Find where the given text appears and provide that cell's center as [X, Y] coordinate. 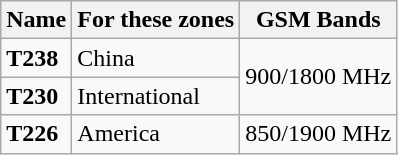
900/1800 MHz [318, 77]
International [156, 96]
For these zones [156, 20]
T230 [36, 96]
Name [36, 20]
T238 [36, 58]
850/1900 MHz [318, 134]
GSM Bands [318, 20]
T226 [36, 134]
China [156, 58]
America [156, 134]
